Capture the cell that displays the provided text and extract its [x, y] central coordinate. 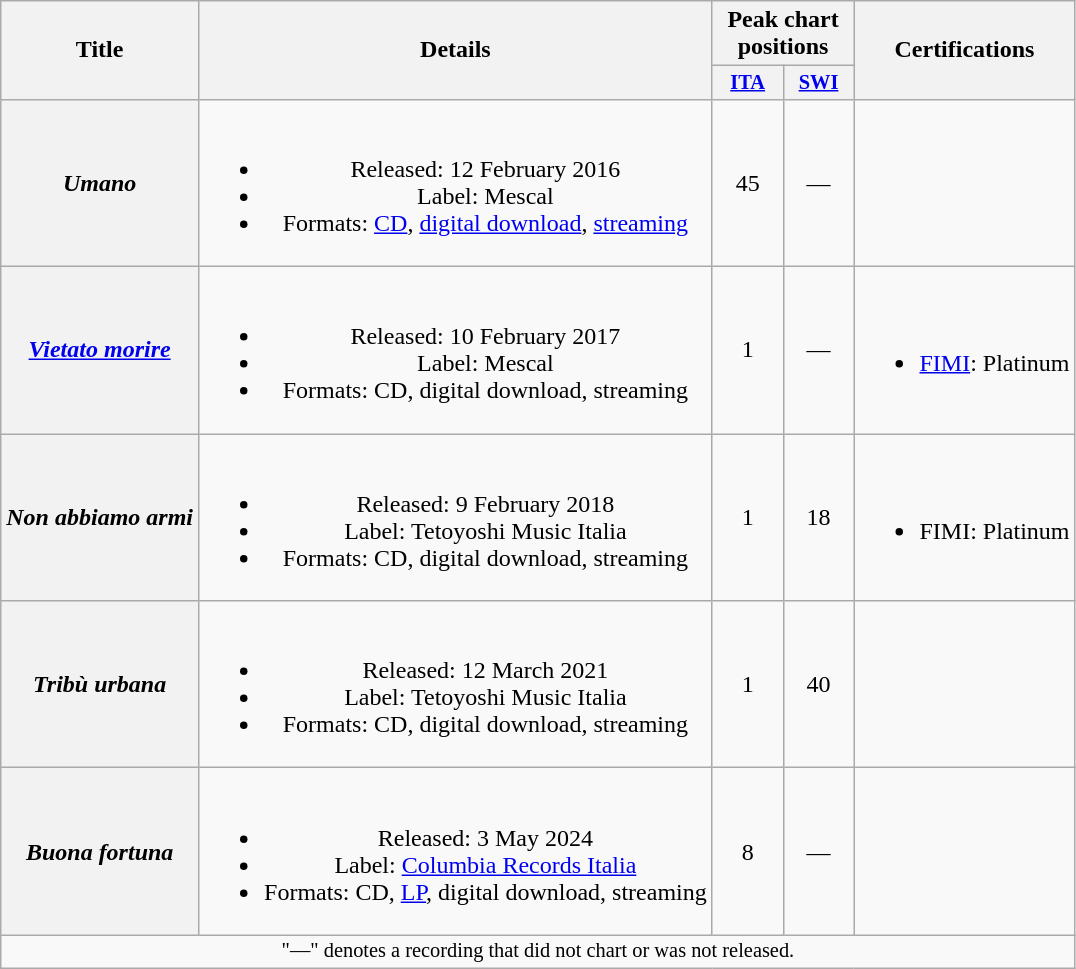
Certifications [964, 50]
ITA [748, 83]
Tribù urbana [100, 684]
Released: 9 February 2018Label: Tetoyoshi Music ItaliaFormats: CD, digital download, streaming [456, 518]
Released: 12 March 2021Label: Tetoyoshi Music ItaliaFormats: CD, digital download, streaming [456, 684]
SWI [818, 83]
Vietato morire [100, 350]
18 [818, 518]
Buona fortuna [100, 852]
Peak chart positions [783, 34]
Details [456, 50]
Umano [100, 182]
Title [100, 50]
Released: 3 May 2024Label: Columbia Records ItaliaFormats: CD, LP, digital download, streaming [456, 852]
Released: 12 February 2016Label: MescalFormats: CD, digital download, streaming [456, 182]
8 [748, 852]
40 [818, 684]
45 [748, 182]
Non abbiamo armi [100, 518]
Released: 10 February 2017Label: MescalFormats: CD, digital download, streaming [456, 350]
"—" denotes a recording that did not chart or was not released. [538, 952]
